Find where the given text appears and provide that cell's center as (x, y) coordinate. 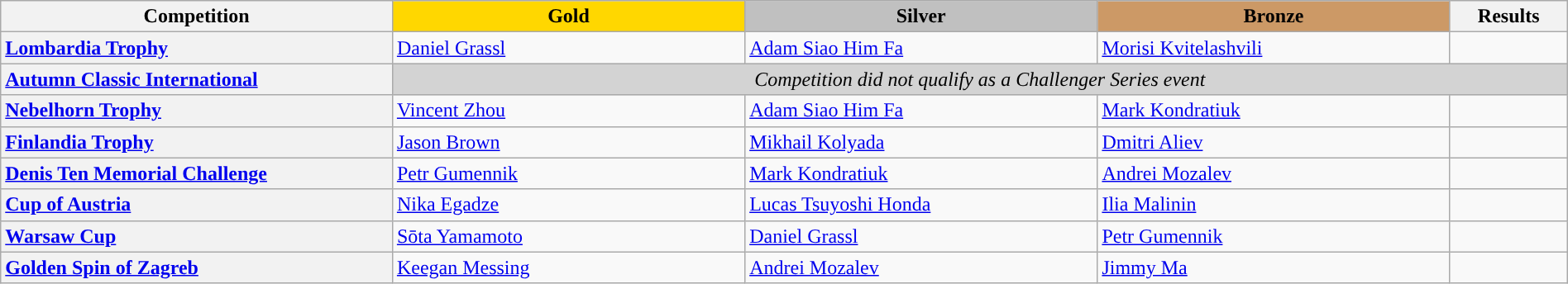
Warsaw Cup (197, 236)
Jason Brown (568, 142)
Ilia Malinin (1274, 205)
Gold (568, 17)
Bronze (1274, 17)
Dmitri Aliev (1274, 142)
Competition (197, 17)
Lucas Tsuyoshi Honda (921, 205)
Silver (921, 17)
Finlandia Trophy (197, 142)
Morisi Kvitelashvili (1274, 48)
Golden Spin of Zagreb (197, 267)
Nebelhorn Trophy (197, 111)
Sōta Yamamoto (568, 236)
Mikhail Kolyada (921, 142)
Nika Egadze (568, 205)
Jimmy Ma (1274, 267)
Results (1508, 17)
Lombardia Trophy (197, 48)
Denis Ten Memorial Challenge (197, 173)
Keegan Messing (568, 267)
Autumn Classic International (197, 79)
Competition did not qualify as a Challenger Series event (979, 79)
Vincent Zhou (568, 111)
Cup of Austria (197, 205)
